Return the [x, y] coordinate for the center point of the cell that contains the specified text.  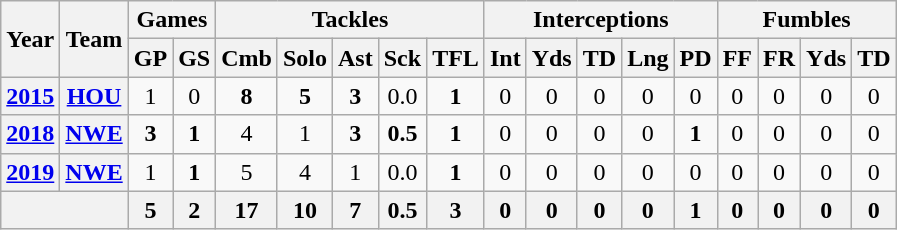
TFL [456, 58]
Lng [648, 58]
GS [194, 58]
17 [247, 210]
2015 [30, 96]
Solo [304, 58]
Sck [402, 58]
2018 [30, 134]
Ast [356, 58]
2019 [30, 172]
Interceptions [600, 20]
Year [30, 39]
10 [304, 210]
Cmb [247, 58]
7 [356, 210]
8 [247, 96]
2 [194, 210]
GP [150, 58]
HOU [94, 96]
FR [780, 58]
Games [172, 20]
Tackles [350, 20]
Team [94, 39]
FF [737, 58]
Int [505, 58]
Fumbles [806, 20]
PD [696, 58]
